Provide the [x, y] coordinate of the cell's center where the given text is located.  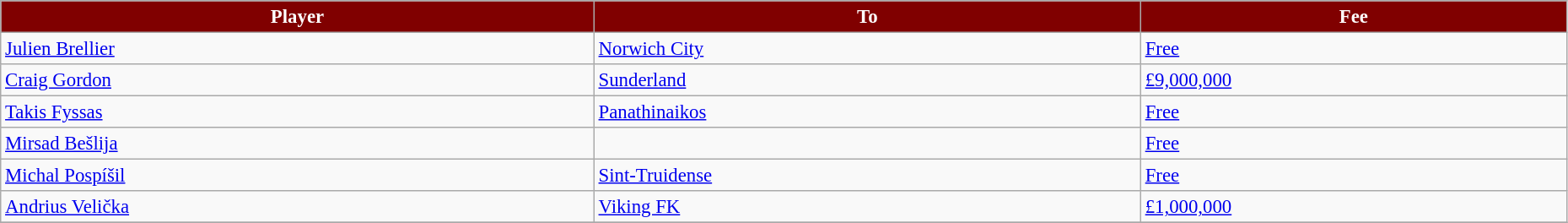
Fee [1353, 17]
Panathinaikos [867, 112]
£9,000,000 [1353, 80]
Takis Fyssas [298, 112]
Julien Brellier [298, 49]
£1,000,000 [1353, 207]
Andrius Velička [298, 207]
Sunderland [867, 80]
Norwich City [867, 49]
To [867, 17]
Player [298, 17]
Michal Pospíšil [298, 176]
Viking FK [867, 207]
Sint-Truidense [867, 176]
Craig Gordon [298, 80]
Mirsad Bešlija [298, 144]
